Search for the cell housing the specified text and yield its [x, y] center coordinate. 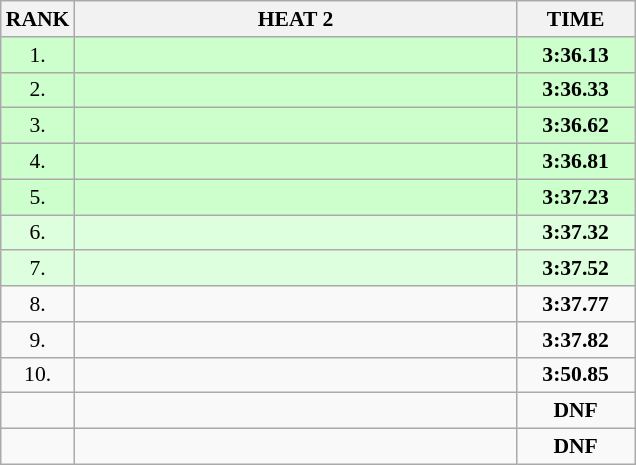
3:36.13 [576, 55]
3:37.32 [576, 233]
HEAT 2 [295, 19]
3:36.62 [576, 126]
5. [38, 197]
3:36.81 [576, 162]
2. [38, 90]
3:37.77 [576, 304]
10. [38, 375]
8. [38, 304]
3:36.33 [576, 90]
7. [38, 269]
4. [38, 162]
3:37.82 [576, 340]
RANK [38, 19]
1. [38, 55]
3:37.52 [576, 269]
TIME [576, 19]
9. [38, 340]
6. [38, 233]
3:50.85 [576, 375]
3. [38, 126]
3:37.23 [576, 197]
